Scan for the cell matching the given text and deliver its [x, y] coordinate at center. 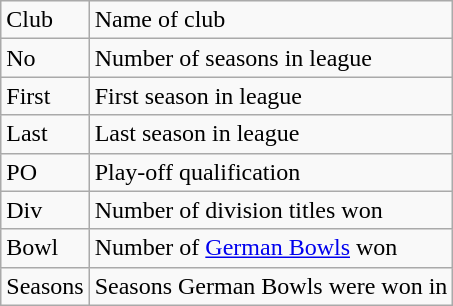
Seasons [45, 286]
Number of German Bowls won [271, 248]
Div [45, 210]
Name of club [271, 20]
No [45, 58]
Number of division titles won [271, 210]
Seasons German Bowls were won in [271, 286]
First season in league [271, 96]
PO [45, 172]
First [45, 96]
Play-off qualification [271, 172]
Number of seasons in league [271, 58]
Bowl [45, 248]
Last season in league [271, 134]
Last [45, 134]
Club [45, 20]
